Determine the [x, y] coordinate at the center of the cell enclosing the given text.  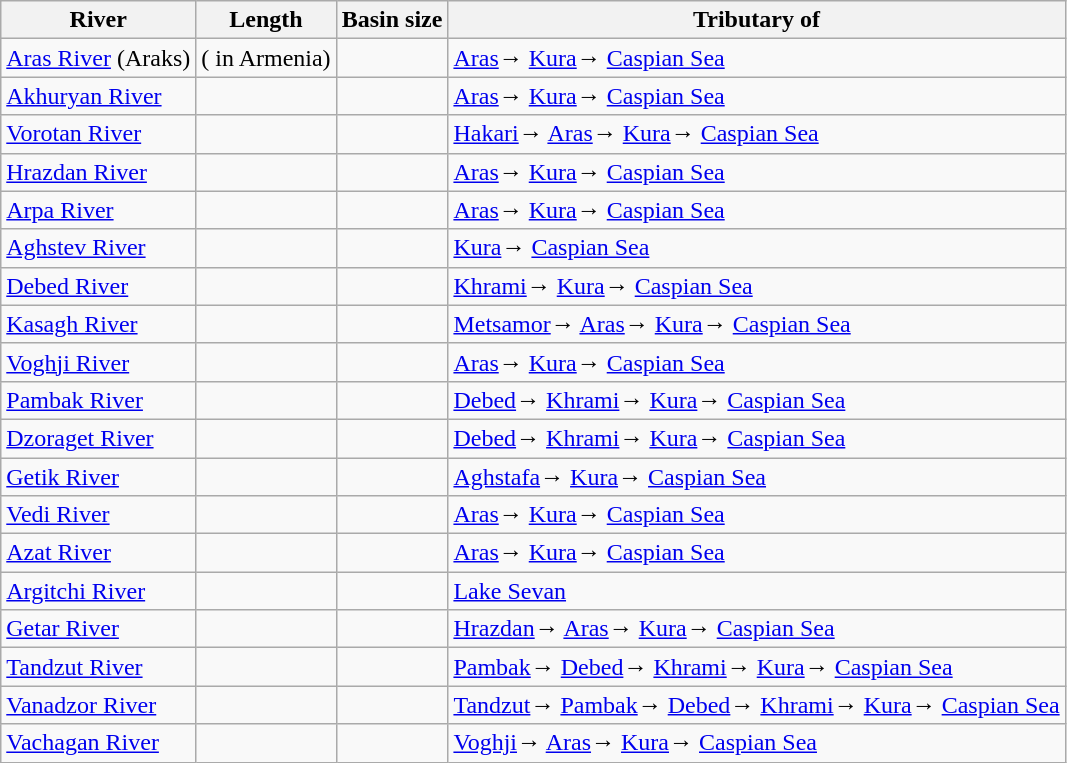
River [98, 20]
Tandzut→ Pambak→ Debed→ Khrami→ Kura→ Caspian Sea [756, 705]
Vanadzor River [98, 705]
Lake Sevan [756, 591]
Hrazdan River [98, 172]
Argitchi River [98, 591]
Tandzut River [98, 667]
Metsamor→ Aras→ Kura→ Caspian Sea [756, 324]
Length [266, 20]
Kura→ Caspian Sea [756, 248]
Voghji River [98, 362]
Hrazdan→ Aras→ Kura→ Caspian Sea [756, 629]
Pambak→ Debed→ Khrami→ Kura→ Caspian Sea [756, 667]
Tributary of [756, 20]
Vachagan River [98, 743]
Azat River [98, 553]
Aghstafa→ Kura→ Caspian Sea [756, 477]
Khrami→ Kura→ Caspian Sea [756, 286]
Getik River [98, 477]
Aghstev River [98, 248]
Voghji→ Aras→ Kura→ Caspian Sea [756, 743]
Arpa River [98, 210]
Dzoraget River [98, 438]
Getar River [98, 629]
Kasagh River [98, 324]
Aras River (Araks) [98, 58]
Akhuryan River [98, 96]
Vorotan River [98, 134]
Basin size [392, 20]
Debed River [98, 286]
Vedi River [98, 515]
Hakari→ Aras→ Kura→ Caspian Sea [756, 134]
Pambak River [98, 400]
( in Armenia) [266, 58]
